Return the (x, y) coordinate for the center point of the cell that contains the specified text.  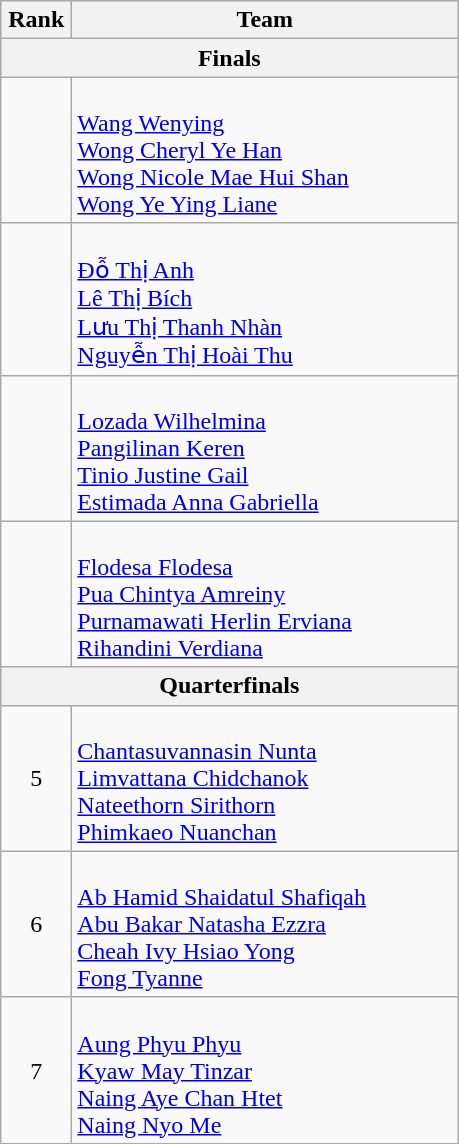
Chantasuvannasin NuntaLimvattana ChidchanokNateethorn SirithornPhimkaeo Nuanchan (265, 778)
7 (36, 1070)
Lozada WilhelminaPangilinan KerenTinio Justine GailEstimada Anna Gabriella (265, 448)
Wang WenyingWong Cheryl Ye HanWong Nicole Mae Hui ShanWong Ye Ying Liane (265, 150)
Quarterfinals (230, 686)
Flodesa FlodesaPua Chintya AmreinyPurnamawati Herlin ErvianaRihandini Verdiana (265, 594)
Đỗ Thị AnhLê Thị BíchLưu Thị Thanh NhànNguyễn Thị Hoài Thu (265, 299)
Ab Hamid Shaidatul ShafiqahAbu Bakar Natasha EzzraCheah Ivy Hsiao YongFong Tyanne (265, 924)
Team (265, 20)
5 (36, 778)
Rank (36, 20)
Finals (230, 58)
6 (36, 924)
Aung Phyu PhyuKyaw May TinzarNaing Aye Chan HtetNaing Nyo Me (265, 1070)
